Extract the (x, y) coordinate from the center of the cell holding the provided text.  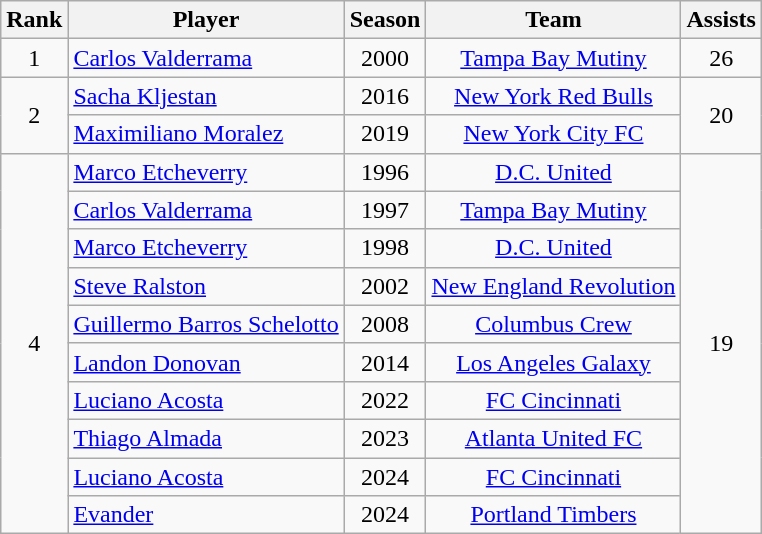
Maximiliano Moralez (206, 134)
26 (721, 58)
2022 (385, 400)
Guillermo Barros Schelotto (206, 324)
2008 (385, 324)
1 (34, 58)
Assists (721, 20)
Steve Ralston (206, 286)
2002 (385, 286)
New York Red Bulls (554, 96)
New York City FC (554, 134)
1996 (385, 172)
2019 (385, 134)
Rank (34, 20)
2023 (385, 438)
Portland Timbers (554, 515)
Sacha Kljestan (206, 96)
2 (34, 115)
Los Angeles Galaxy (554, 362)
Player (206, 20)
Columbus Crew (554, 324)
Team (554, 20)
1997 (385, 210)
Evander (206, 515)
Season (385, 20)
Thiago Almada (206, 438)
4 (34, 344)
2000 (385, 58)
Atlanta United FC (554, 438)
1998 (385, 248)
New England Revolution (554, 286)
2016 (385, 96)
20 (721, 115)
Landon Donovan (206, 362)
2014 (385, 362)
19 (721, 344)
